Find where the given text appears and provide that cell's center as [X, Y] coordinate. 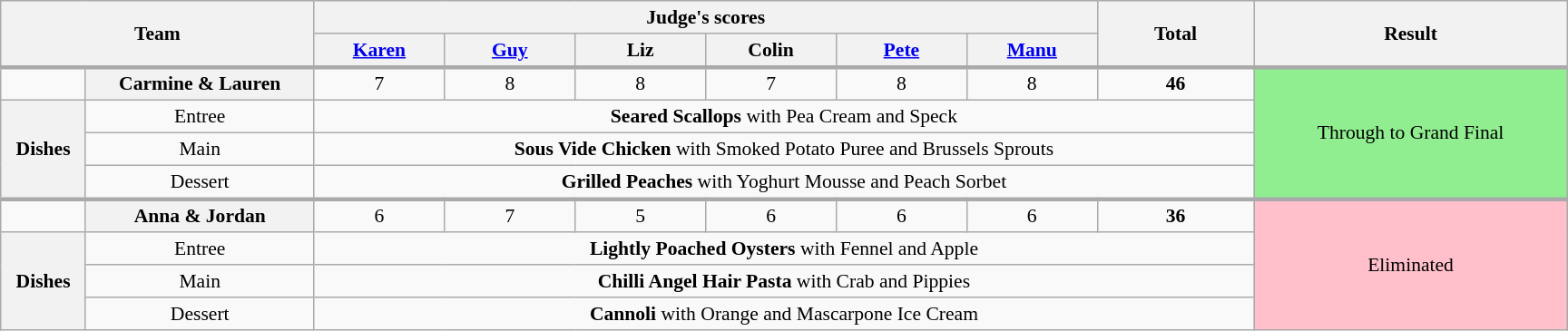
Guy [510, 51]
Result [1410, 34]
Sous Vide Chicken with Smoked Potato Puree and Brussels Sprouts [784, 150]
Lightly Poached Oysters with Fennel and Apple [784, 249]
36 [1176, 216]
5 [641, 216]
Colin [771, 51]
Manu [1032, 51]
Team [158, 34]
Carmine & Lauren [200, 83]
Karen [379, 51]
Seared Scallops with Pea Cream and Speck [784, 117]
Chilli Angel Hair Pasta with Crab and Pippies [784, 281]
Grilled Peaches with Yoghurt Mousse and Peach Sorbet [784, 181]
46 [1176, 83]
Eliminated [1410, 264]
Through to Grand Final [1410, 133]
Cannoli with Orange and Mascarpone Ice Cream [784, 314]
Pete [901, 51]
Anna & Jordan [200, 216]
Liz [641, 51]
Total [1176, 34]
Judge's scores [706, 17]
